Pinpoint the cell where the given text exists, returning its (x, y) midpoint coordinate. 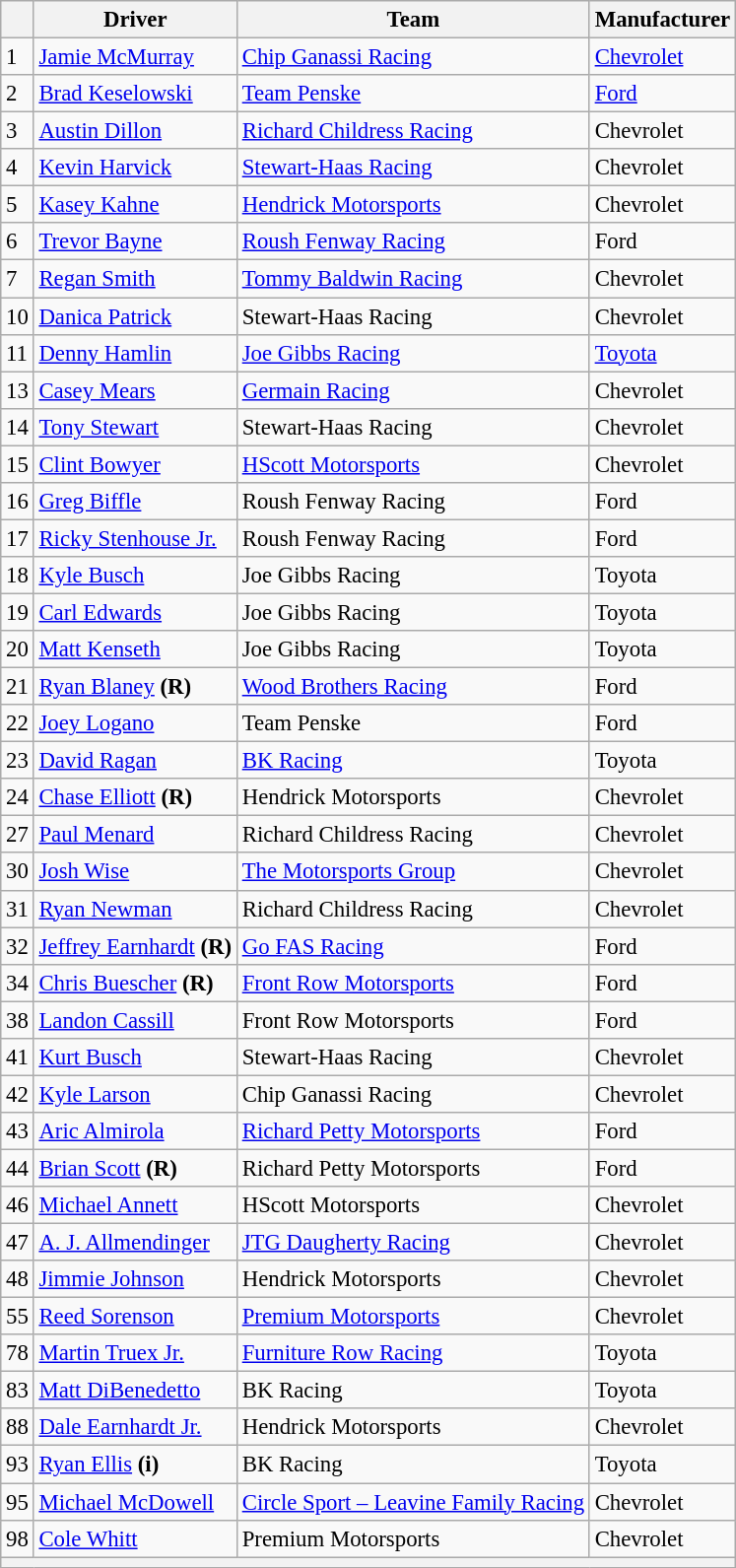
95 (18, 1502)
Manufacturer (662, 20)
41 (18, 1057)
Kyle Busch (135, 576)
JTG Daugherty Racing (413, 1243)
5 (18, 205)
Denny Hamlin (135, 353)
Ricky Stenhouse Jr. (135, 538)
Joey Logano (135, 723)
Wood Brothers Racing (413, 687)
Tommy Baldwin Racing (413, 279)
4 (18, 168)
Michael McDowell (135, 1502)
14 (18, 427)
Go FAS Racing (413, 946)
Josh Wise (135, 872)
Matt Kenseth (135, 649)
Cole Whitt (135, 1538)
11 (18, 353)
Carl Edwards (135, 612)
Trevor Bayne (135, 241)
Ryan Blaney (R) (135, 687)
98 (18, 1538)
The Motorsports Group (413, 872)
32 (18, 946)
Dale Earnhardt Jr. (135, 1428)
Chase Elliott (R) (135, 797)
Clint Bowyer (135, 464)
88 (18, 1428)
Tony Stewart (135, 427)
Kevin Harvick (135, 168)
Michael Annett (135, 1205)
Paul Menard (135, 835)
22 (18, 723)
Jimmie Johnson (135, 1279)
93 (18, 1465)
Reed Sorenson (135, 1317)
6 (18, 241)
Jamie McMurray (135, 57)
13 (18, 390)
44 (18, 1168)
Kyle Larson (135, 1094)
30 (18, 872)
10 (18, 316)
Jeffrey Earnhardt (R) (135, 946)
48 (18, 1279)
Germain Racing (413, 390)
1 (18, 57)
Furniture Row Racing (413, 1353)
38 (18, 1020)
47 (18, 1243)
Aric Almirola (135, 1131)
Austin Dillon (135, 131)
46 (18, 1205)
Circle Sport – Leavine Family Racing (413, 1502)
Team (413, 20)
Ryan Newman (135, 909)
3 (18, 131)
Martin Truex Jr. (135, 1353)
Casey Mears (135, 390)
Driver (135, 20)
15 (18, 464)
David Ragan (135, 761)
19 (18, 612)
Kurt Busch (135, 1057)
Kasey Kahne (135, 205)
21 (18, 687)
2 (18, 94)
Landon Cassill (135, 1020)
16 (18, 502)
78 (18, 1353)
23 (18, 761)
18 (18, 576)
20 (18, 649)
24 (18, 797)
27 (18, 835)
Ryan Ellis (i) (135, 1465)
7 (18, 279)
31 (18, 909)
Regan Smith (135, 279)
Chris Buescher (R) (135, 983)
42 (18, 1094)
A. J. Allmendinger (135, 1243)
43 (18, 1131)
17 (18, 538)
Brad Keselowski (135, 94)
Danica Patrick (135, 316)
Greg Biffle (135, 502)
Brian Scott (R) (135, 1168)
55 (18, 1317)
Matt DiBenedetto (135, 1391)
34 (18, 983)
83 (18, 1391)
